Search for the cell housing the specified text and yield its (x, y) center coordinate. 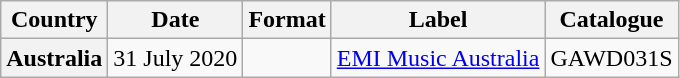
Country (54, 20)
Australia (54, 58)
31 July 2020 (176, 58)
Catalogue (612, 20)
Format (287, 20)
Date (176, 20)
Label (438, 20)
GAWD031S (612, 58)
EMI Music Australia (438, 58)
